Return [X, Y] of the center of cell containing provided text 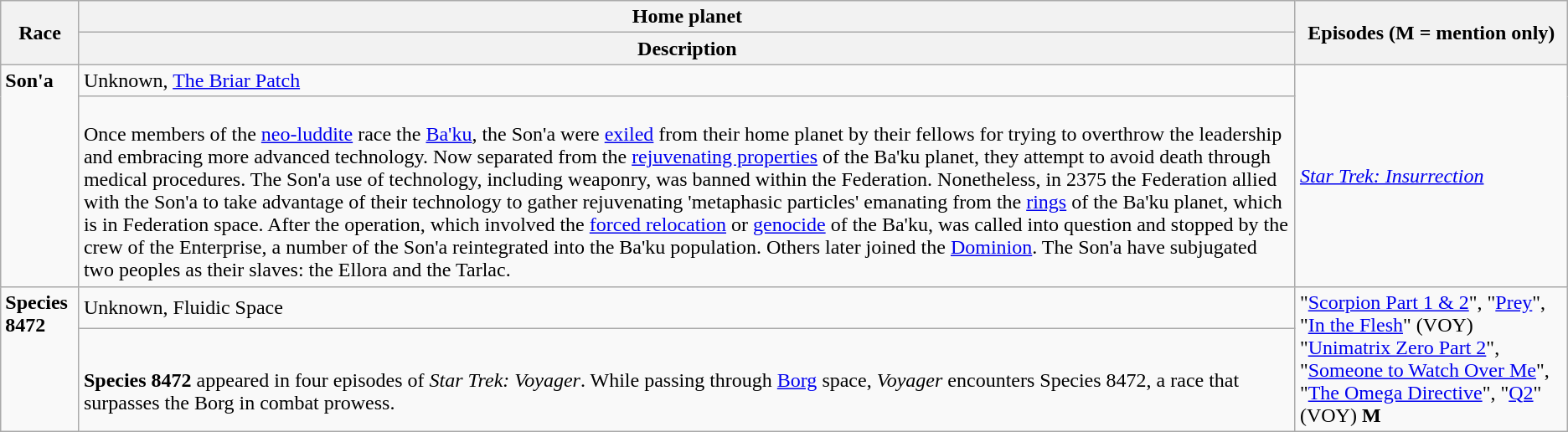
"Scorpion Part 1 & 2", "Prey", "In the Flesh" (VOY) "Unimatrix Zero Part 2", "Someone to Watch Over Me", "The Omega Directive", "Q2" (VOY) M [1431, 358]
Race [40, 33]
Episodes (M = mention only) [1431, 33]
Son'a [40, 176]
Unknown, The Briar Patch [687, 80]
Species 8472 [40, 358]
Description [687, 49]
Star Trek: Insurrection [1431, 176]
Unknown, Fluidic Space [687, 308]
Home planet [687, 17]
